Return the [x, y] coordinate for the center point of the cell that contains the specified text.  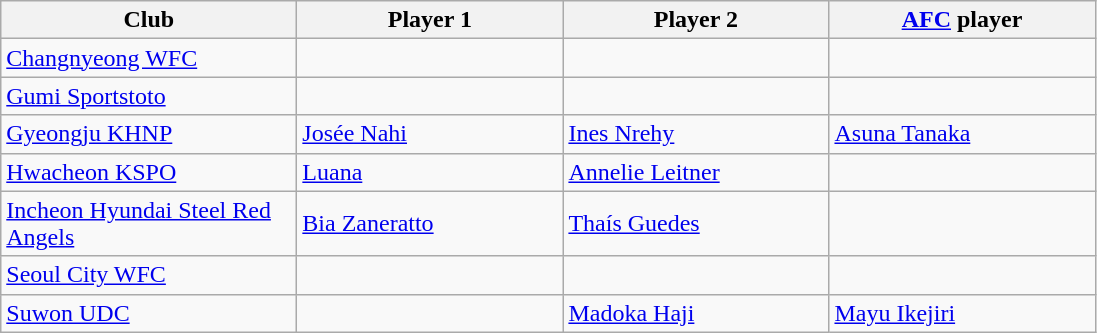
Bia Zaneratto [430, 224]
Mayu Ikejiri [962, 313]
AFC player [962, 20]
Hwacheon KSPO [149, 172]
Thaís Guedes [696, 224]
Player 2 [696, 20]
Club [149, 20]
Ines Nrehy [696, 134]
Gyeongju KHNP [149, 134]
Madoka Haji [696, 313]
Josée Nahi [430, 134]
Incheon Hyundai Steel Red Angels [149, 224]
Gumi Sportstoto [149, 96]
Asuna Tanaka [962, 134]
Suwon UDC [149, 313]
Seoul City WFC [149, 275]
Player 1 [430, 20]
Annelie Leitner [696, 172]
Luana [430, 172]
Changnyeong WFC [149, 58]
